From the cell containing the given text, extract its center point as [X, Y] coordinate. 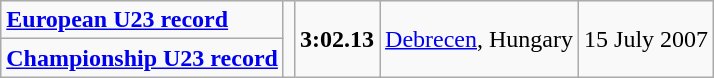
Championship U23 record [142, 58]
15 July 2007 [646, 39]
Debrecen, Hungary [480, 39]
3:02.13 [336, 39]
European U23 record [142, 20]
